Detect which cell encompasses the target text, then output its [X, Y] center coordinate. 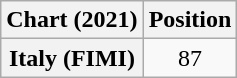
Position [190, 20]
Italy (FIMI) [72, 58]
87 [190, 58]
Chart (2021) [72, 20]
